Extract the [X, Y] coordinate from the center of the cell holding the provided text.  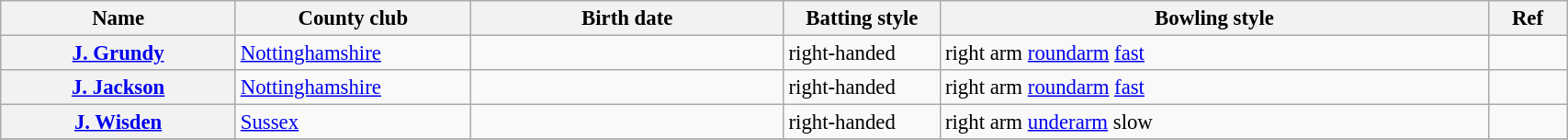
Ref [1527, 18]
County club [353, 18]
J. Wisden [118, 122]
Batting style [862, 18]
Bowling style [1214, 18]
right arm underarm slow [1214, 122]
J. Grundy [118, 53]
Sussex [353, 122]
Name [118, 18]
J. Jackson [118, 87]
Birth date [626, 18]
